Identify which cell holds the provided text, then report its [X, Y] central coordinate. 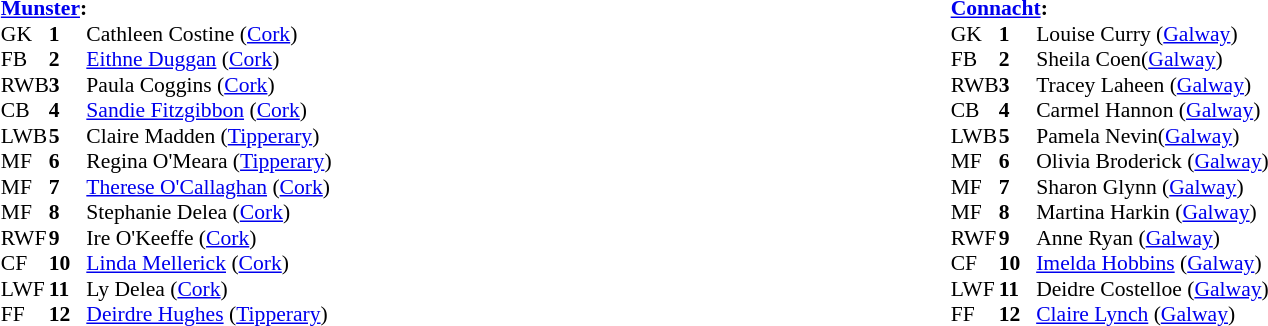
Claire Madden (Tipperary) [208, 136]
Sandie Fitzgibbon (Cork) [208, 111]
Ly Delea (Cork) [208, 289]
Ire O'Keeffe (Cork) [208, 238]
Cathleen Costine (Cork) [208, 34]
Therese O'Callaghan (Cork) [208, 187]
Paula Coggins (Cork) [208, 85]
Regina O'Meara (Tipperary) [208, 161]
Linda Mellerick (Cork) [208, 263]
Eithne Duggan (Cork) [208, 59]
Stephanie Delea (Cork) [208, 213]
